Return [X, Y] of the center of cell containing provided text 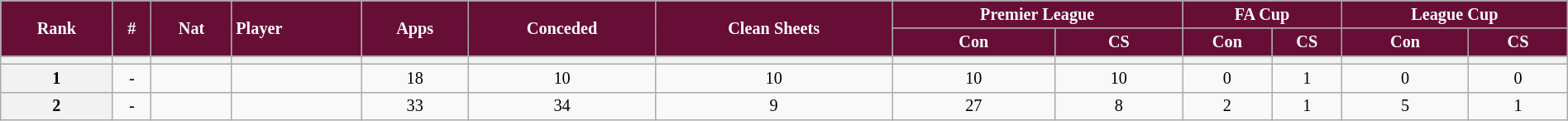
Premier League [1037, 14]
5 [1404, 106]
Apps [415, 28]
9 [774, 106]
18 [415, 78]
# [132, 28]
34 [562, 106]
27 [974, 106]
33 [415, 106]
Rank [56, 28]
Conceded [562, 28]
FA Cup [1262, 14]
8 [1119, 106]
Clean Sheets [774, 28]
Player [296, 28]
League Cup [1454, 14]
Nat [192, 28]
